Identify which cell holds the provided text, then report its (x, y) central coordinate. 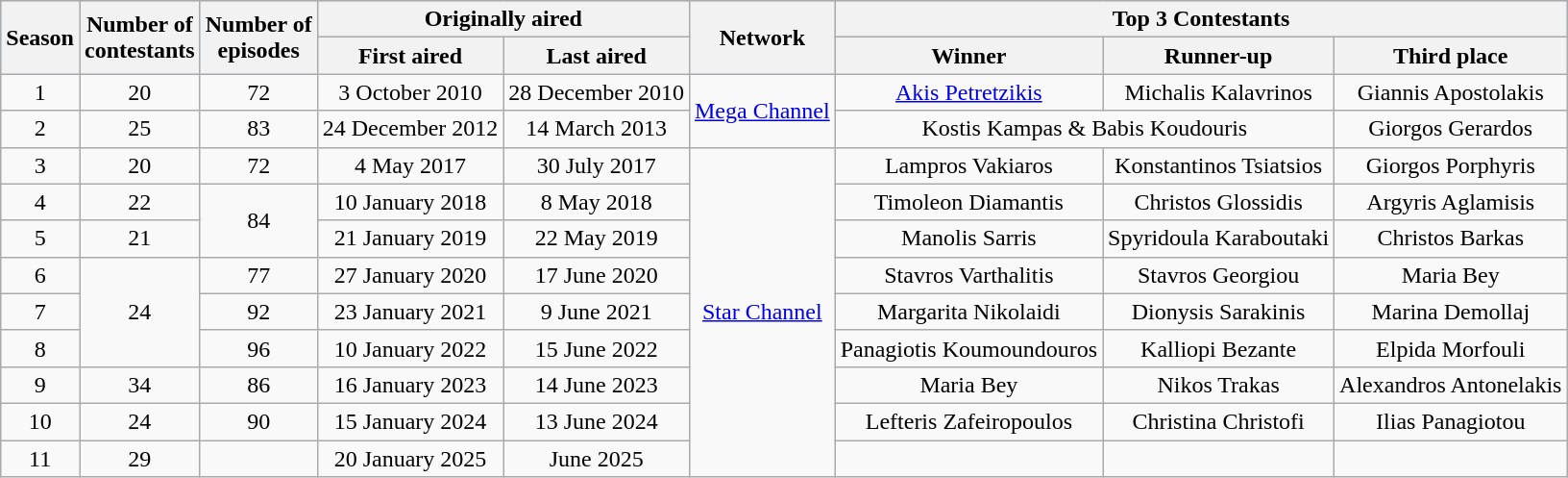
21 January 2019 (410, 239)
Michalis Kalavrinos (1218, 92)
Giannis Apostolakis (1451, 92)
Stavros Georgiou (1218, 275)
3 (40, 165)
2 (40, 129)
13 June 2024 (597, 421)
Elpida Morfouli (1451, 348)
11 (40, 459)
20 January 2025 (410, 459)
3 October 2010 (410, 92)
Top 3 Contestants (1201, 19)
Akis Petretzikis (968, 92)
June 2025 (597, 459)
Ilias Panagiotou (1451, 421)
Network (762, 38)
29 (139, 459)
14 March 2013 (597, 129)
Marina Demollaj (1451, 312)
Dionysis Sarakinis (1218, 312)
77 (258, 275)
34 (139, 385)
83 (258, 129)
Number ofcontestants (139, 38)
Star Channel (762, 312)
8 (40, 348)
9 (40, 385)
Giorgos Gerardos (1451, 129)
Argyris Aglamisis (1451, 202)
Lampros Vakiaros (968, 165)
Last aired (597, 56)
27 January 2020 (410, 275)
4 (40, 202)
86 (258, 385)
6 (40, 275)
First aired (410, 56)
Third place (1451, 56)
92 (258, 312)
30 July 2017 (597, 165)
Giorgos Porphyris (1451, 165)
84 (258, 220)
Winner (968, 56)
Lefteris Zafeiropoulos (968, 421)
Mega Channel (762, 111)
Nikos Trakas (1218, 385)
5 (40, 239)
Stavros Varthalitis (968, 275)
Timoleon Diamantis (968, 202)
Christina Christofi (1218, 421)
Spyridoula Karaboutaki (1218, 239)
10 January 2018 (410, 202)
4 May 2017 (410, 165)
16 January 2023 (410, 385)
22 (139, 202)
15 June 2022 (597, 348)
9 June 2021 (597, 312)
Margarita Nikolaidi (968, 312)
Runner-up (1218, 56)
25 (139, 129)
Kostis Kampas & Babis Koudouris (1084, 129)
Originally aired (503, 19)
7 (40, 312)
17 June 2020 (597, 275)
22 May 2019 (597, 239)
10 (40, 421)
Christos Glossidis (1218, 202)
96 (258, 348)
Christos Barkas (1451, 239)
Number ofepisodes (258, 38)
10 January 2022 (410, 348)
90 (258, 421)
23 January 2021 (410, 312)
14 June 2023 (597, 385)
1 (40, 92)
Season (40, 38)
Alexandros Antonelakis (1451, 385)
28 December 2010 (597, 92)
Panagiotis Koumoundouros (968, 348)
Kalliopi Bezante (1218, 348)
24 December 2012 (410, 129)
8 May 2018 (597, 202)
Manolis Sarris (968, 239)
21 (139, 239)
Konstantinos Tsiatsios (1218, 165)
15 January 2024 (410, 421)
